Return [X, Y] of the center of cell containing provided text 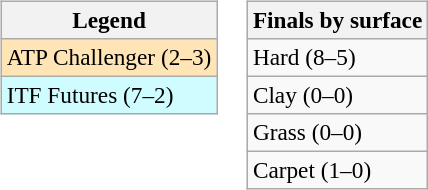
Carpet (1–0) [337, 171]
ATP Challenger (2–3) [108, 57]
Clay (0–0) [337, 95]
ITF Futures (7–2) [108, 95]
Finals by surface [337, 20]
Legend [108, 20]
Grass (0–0) [337, 133]
Hard (8–5) [337, 57]
